Determine the (x, y) coordinate at the center of the cell enclosing the given text.  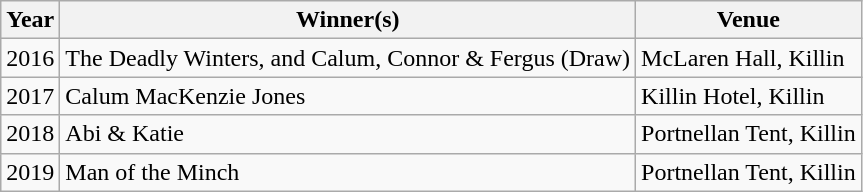
Winner(s) (348, 20)
Venue (749, 20)
Killin Hotel, Killin (749, 96)
2016 (30, 58)
The Deadly Winters, and Calum, Connor & Fergus (Draw) (348, 58)
Man of the Minch (348, 172)
Year (30, 20)
McLaren Hall, Killin (749, 58)
2019 (30, 172)
Abi & Katie (348, 134)
2018 (30, 134)
Calum MacKenzie Jones (348, 96)
2017 (30, 96)
